Return (X, Y) of the center of cell containing provided text 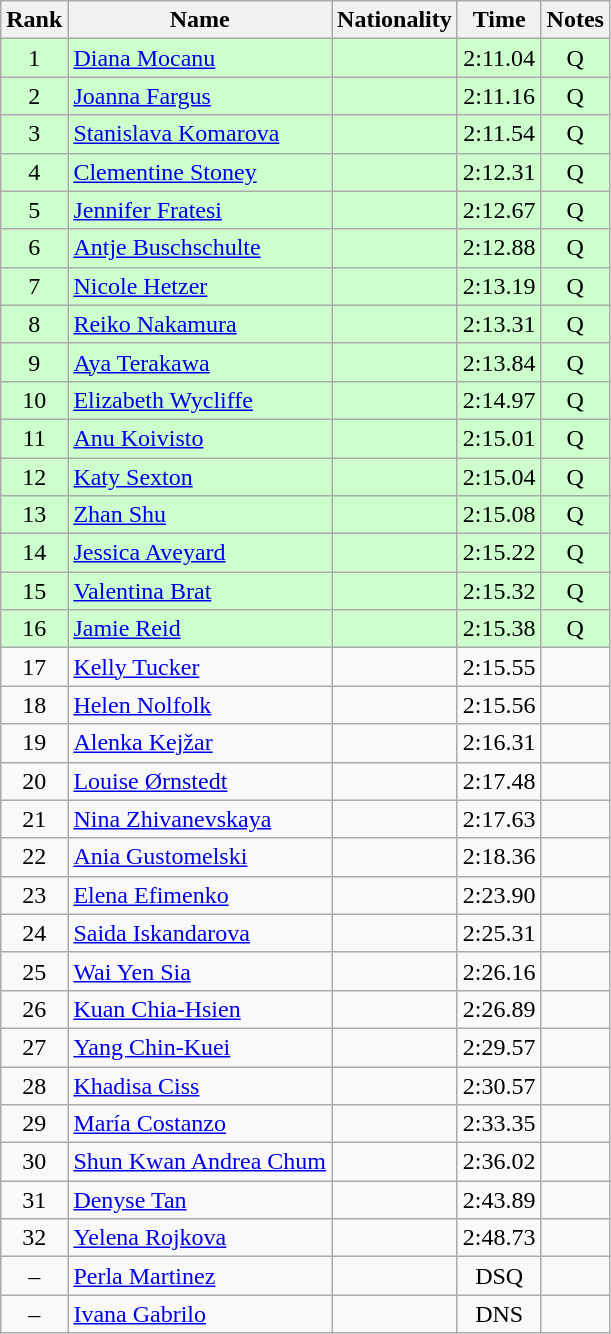
28 (34, 1085)
María Costanzo (200, 1124)
Kuan Chia-Hsien (200, 1009)
30 (34, 1162)
20 (34, 781)
22 (34, 857)
Denyse Tan (200, 1200)
2:43.89 (499, 1200)
Stanislava Komarova (200, 134)
2:11.04 (499, 58)
Jessica Aveyard (200, 553)
13 (34, 515)
Saida Iskandarova (200, 933)
2:15.22 (499, 553)
12 (34, 477)
Elena Efimenko (200, 895)
7 (34, 286)
Zhan Shu (200, 515)
2:33.35 (499, 1124)
2:26.16 (499, 971)
DNS (499, 1314)
2:25.31 (499, 933)
2:13.19 (499, 286)
2:13.31 (499, 324)
6 (34, 248)
Ivana Gabrilo (200, 1314)
2:18.36 (499, 857)
29 (34, 1124)
2:15.55 (499, 667)
Khadisa Ciss (200, 1085)
2:30.57 (499, 1085)
2:14.97 (499, 400)
Antje Buschschulte (200, 248)
Nina Zhivanevskaya (200, 819)
2:11.54 (499, 134)
2:36.02 (499, 1162)
Louise Ørnstedt (200, 781)
1 (34, 58)
2:12.31 (499, 172)
DSQ (499, 1276)
Jamie Reid (200, 629)
2:12.88 (499, 248)
2:26.89 (499, 1009)
21 (34, 819)
15 (34, 591)
2:17.63 (499, 819)
11 (34, 438)
8 (34, 324)
32 (34, 1238)
16 (34, 629)
2:16.31 (499, 743)
27 (34, 1047)
Elizabeth Wycliffe (200, 400)
4 (34, 172)
31 (34, 1200)
Rank (34, 20)
Notes (575, 20)
Name (200, 20)
26 (34, 1009)
Aya Terakawa (200, 362)
Yelena Rojkova (200, 1238)
2 (34, 96)
Wai Yen Sia (200, 971)
Clementine Stoney (200, 172)
Time (499, 20)
10 (34, 400)
Diana Mocanu (200, 58)
Helen Nolfolk (200, 705)
Jennifer Fratesi (200, 210)
Alenka Kejžar (200, 743)
23 (34, 895)
Shun Kwan Andrea Chum (200, 1162)
Valentina Brat (200, 591)
2:15.32 (499, 591)
2:29.57 (499, 1047)
2:12.67 (499, 210)
5 (34, 210)
17 (34, 667)
Perla Martinez (200, 1276)
2:11.16 (499, 96)
2:48.73 (499, 1238)
Joanna Fargus (200, 96)
9 (34, 362)
3 (34, 134)
18 (34, 705)
2:15.08 (499, 515)
2:15.01 (499, 438)
19 (34, 743)
2:13.84 (499, 362)
Anu Koivisto (200, 438)
Ania Gustomelski (200, 857)
25 (34, 971)
Nicole Hetzer (200, 286)
Reiko Nakamura (200, 324)
24 (34, 933)
2:15.38 (499, 629)
Yang Chin-Kuei (200, 1047)
Katy Sexton (200, 477)
Kelly Tucker (200, 667)
2:23.90 (499, 895)
2:15.56 (499, 705)
14 (34, 553)
Nationality (395, 20)
2:15.04 (499, 477)
2:17.48 (499, 781)
